From the cell containing the given text, extract its center point as (X, Y) coordinate. 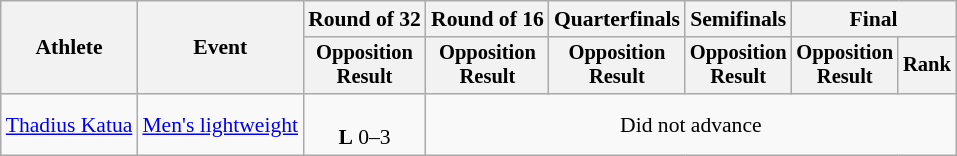
Rank (927, 66)
Thadius Katua (70, 124)
Final (873, 19)
Round of 16 (488, 19)
Semifinals (738, 19)
Athlete (70, 48)
Did not advance (691, 124)
Event (220, 48)
Quarterfinals (617, 19)
Round of 32 (364, 19)
Men's lightweight (220, 124)
L 0–3 (364, 124)
